Find where the given text appears and provide that cell's center as (X, Y) coordinate. 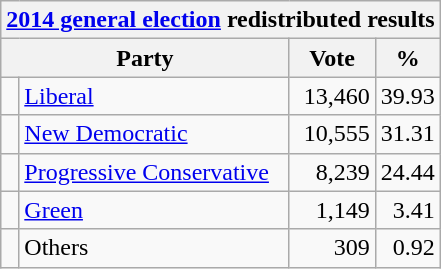
0.92 (408, 248)
24.44 (408, 172)
% (408, 58)
New Democratic (154, 134)
3.41 (408, 210)
Party (145, 58)
8,239 (332, 172)
2014 general election redistributed results (220, 20)
31.31 (408, 134)
309 (332, 248)
Progressive Conservative (154, 172)
Vote (332, 58)
1,149 (332, 210)
10,555 (332, 134)
Others (154, 248)
13,460 (332, 96)
39.93 (408, 96)
Liberal (154, 96)
Green (154, 210)
